Pinpoint the cell where the given text exists, returning its (x, y) midpoint coordinate. 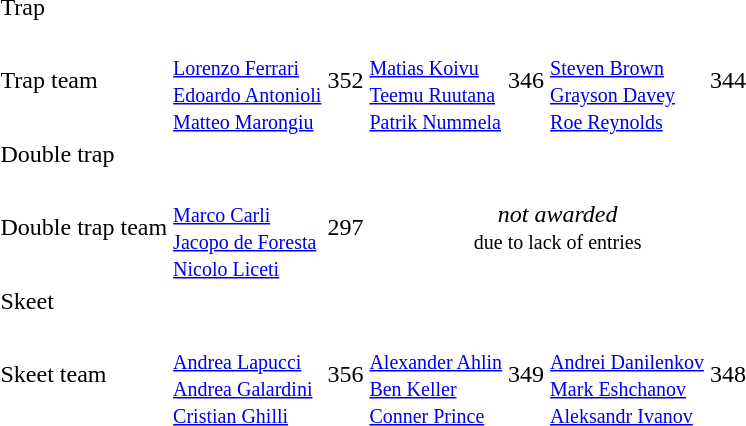
Lorenzo FerrariEdoardo AntonioliMatteo Marongiu (248, 80)
297 (346, 228)
352 (346, 80)
346 (526, 80)
Matias KoivuTeemu RuutanaPatrik Nummela (436, 80)
Steven BrownGrayson DaveyRoe Reynolds (628, 80)
Marco CarliJacopo de ForestaNicolo Liceti (248, 228)
